For the text-containing cell, return its midpoint in [x, y] coordinate format. 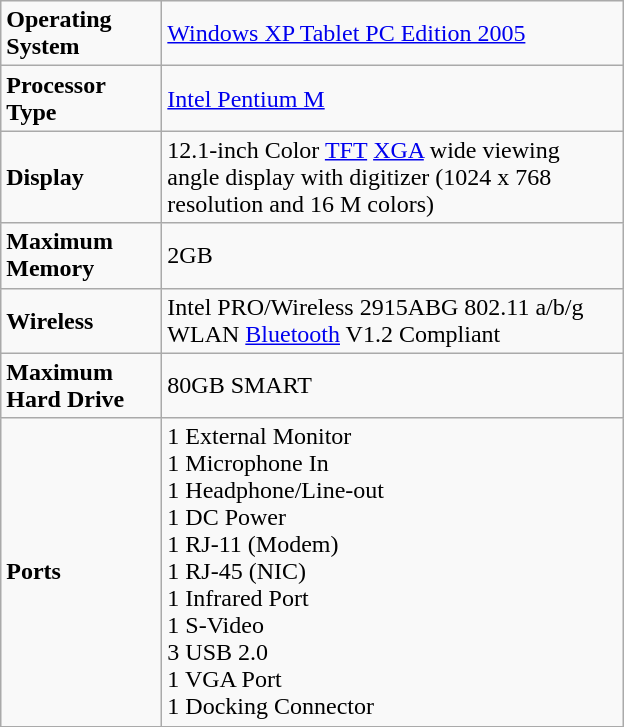
2GB [392, 256]
Ports [82, 572]
Windows XP Tablet PC Edition 2005 [392, 34]
Operating System [82, 34]
Intel PRO/Wireless 2915ABG 802.11 a/b/g WLAN Bluetooth V1.2 Compliant [392, 320]
Intel Pentium M [392, 98]
80GB SMART [392, 386]
Maximum Memory [82, 256]
Maximum Hard Drive [82, 386]
Display [82, 177]
12.1-inch Color TFT XGA wide viewing angle display with digitizer (1024 x 768 resolution and 16 M colors) [392, 177]
Processor Type [82, 98]
Wireless [82, 320]
